Extract the [x, y] coordinate from the center of the cell holding the provided text.  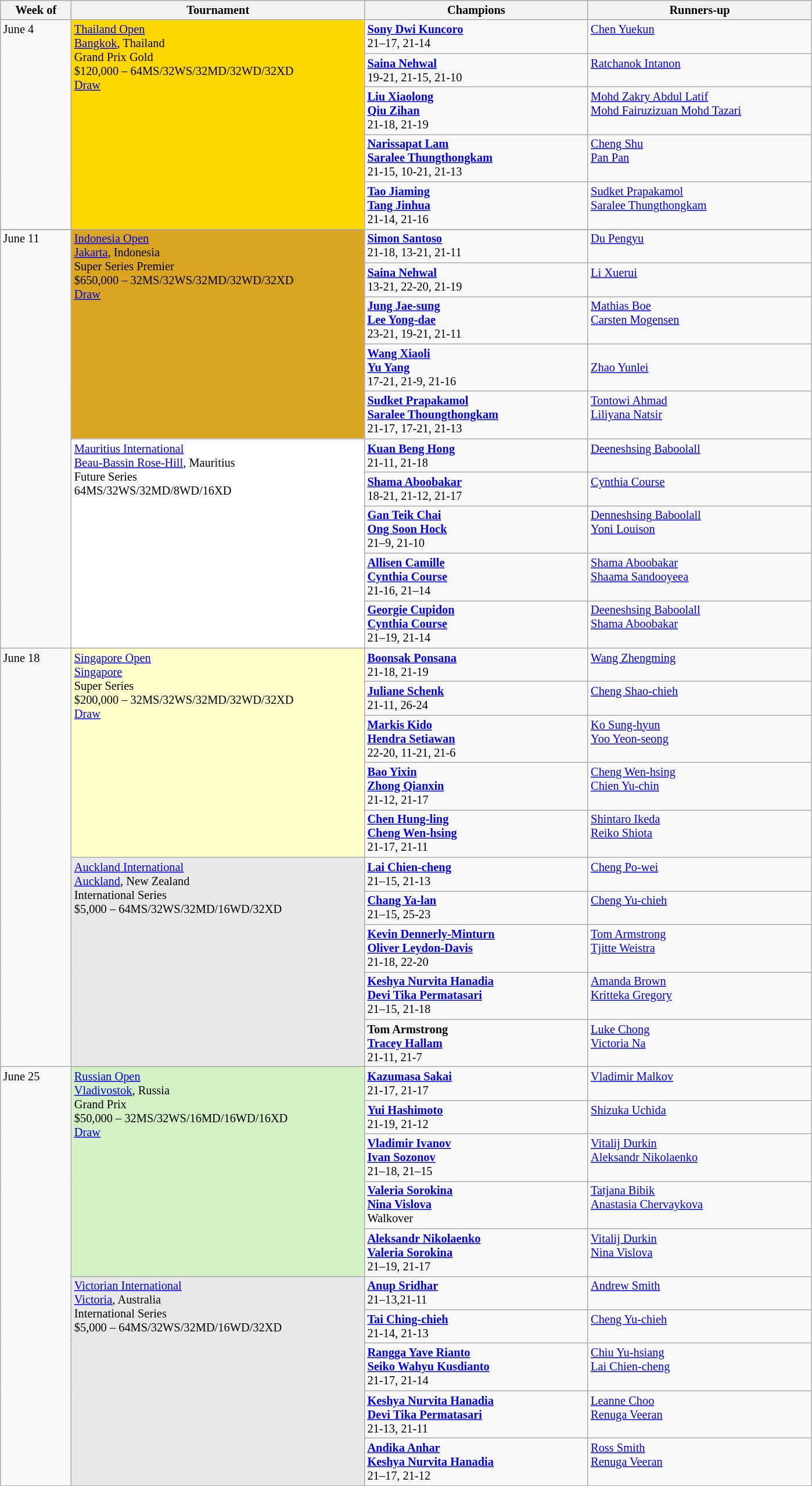
Chen Hung-ling Cheng Wen-hsing21-17, 21-11 [476, 833]
Champions [476, 10]
Wang Zhengming [699, 665]
Indonesia OpenJakarta, IndonesiaSuper Series Premier$650,000 – 32MS/32WS/32MD/32WD/32XDDraw [218, 334]
Vladimir Malkov [699, 1083]
Rangga Yave Rianto Seiko Wahyu Kusdianto21-17, 21-14 [476, 1367]
Juliane Schenk21-11, 26-24 [476, 698]
Thailand OpenBangkok, ThailandGrand Prix Gold$120,000 – 64MS/32WS/32MD/32WD/32XDDraw [218, 124]
June 18 [36, 858]
Aleksandr Nikolaenko Valeria Sorokina21–19, 21-17 [476, 1252]
Luke Chong Victoria Na [699, 1043]
Boonsak Ponsana21-18, 21-19 [476, 665]
Kazumasa Sakai21-17, 21-17 [476, 1083]
Saina Nehwal13-21, 22-20, 21-19 [476, 280]
Cheng Po-wei [699, 874]
Kuan Beng Hong21-11, 21-18 [476, 456]
Ratchanok Intanon [699, 70]
Chiu Yu-hsiang Lai Chien-cheng [699, 1367]
Valeria Sorokina Nina VislovaWalkover [476, 1205]
June 4 [36, 124]
Keshya Nurvita Hanadia Devi Tika Permatasari21–15, 21-18 [476, 996]
Mohd Zakry Abdul Latif Mohd Fairuzizuan Mohd Tazari [699, 110]
Wang Xiaoli Yu Yang17-21, 21-9, 21-16 [476, 367]
Shizuka Uchida [699, 1117]
Tao Jiaming Tang Jinhua21-14, 21-16 [476, 206]
Andika Anhar Keshya Nurvita Hanadia21–17, 21-12 [476, 1462]
Vladimir Ivanov Ivan Sozonov21–18, 21–15 [476, 1158]
Cheng Wen-hsing Chien Yu-chin [699, 786]
Week of [36, 10]
Tom Armstrong Tracey Hallam21-11, 21-7 [476, 1043]
Ko Sung-hyun Yoo Yeon-seong [699, 739]
Tai Ching-chieh21-14, 21-13 [476, 1326]
Shintaro Ikeda Reiko Shiota [699, 833]
Georgie Cupidon Cynthia Course21–19, 21-14 [476, 624]
Li Xuerui [699, 280]
Saina Nehwal19-21, 21-15, 21-10 [476, 70]
Allisen Camille Cynthia Course21-16, 21–14 [476, 577]
Bao Yixin Zhong Qianxin21-12, 21-17 [476, 786]
Vitalij Durkin Aleksandr Nikolaenko [699, 1158]
Simon Santoso21-18, 13-21, 21-11 [476, 246]
Cheng Shao-chieh [699, 698]
Cheng Shu Pan Pan [699, 158]
Victorian InternationalVictoria, AustraliaInternational Series$5,000 – 64MS/32WS/32MD/16WD/32XD [218, 1381]
Du Pengyu [699, 246]
Mauritius InternationalBeau-Bassin Rose-Hill, MauritiusFuture Series64MS/32WS/32MD/8WD/16XD [218, 543]
Jung Jae-sung Lee Yong-dae23-21, 19-21, 21-11 [476, 320]
Shama Aboobakar18-21, 21-12, 21-17 [476, 489]
Tatjana Bibik Anastasia Chervaykova [699, 1205]
Leanne Choo Renuga Veeran [699, 1415]
Lai Chien-cheng21–15, 21-13 [476, 874]
Vitalij Durkin Nina Vislova [699, 1252]
Runners-up [699, 10]
Tom Armstrong Tjitte Weistra [699, 948]
Anup Sridhar21–13,21-11 [476, 1293]
Gan Teik Chai Ong Soon Hock21–9, 21-10 [476, 529]
Sony Dwi Kuncoro21–17, 21-14 [476, 37]
Shama Aboobakar Shaama Sandooyeea [699, 577]
Deeneshsing Baboolall Shama Aboobakar [699, 624]
Singapore OpenSingaporeSuper Series$200,000 – 32MS/32WS/32MD/32WD/32XDDraw [218, 753]
June 11 [36, 438]
Tournament [218, 10]
Zhao Yunlei [699, 367]
Amanda Brown Kritteka Gregory [699, 996]
Chang Ya-lan21–15, 25-23 [476, 908]
Deeneshsing Baboolall [699, 456]
Sudket Prapakamol Saralee Thoungthongkam21-17, 17-21, 21-13 [476, 415]
Ross Smith Renuga Veeran [699, 1462]
Chen Yuekun [699, 37]
Liu Xiaolong Qiu Zihan21-18, 21-19 [476, 110]
Yui Hashimoto21-19, 21-12 [476, 1117]
Auckland InternationalAuckland, New ZealandInternational Series$5,000 – 64MS/32WS/32MD/16WD/32XD [218, 962]
Kevin Dennerly-Minturn Oliver Leydon-Davis21-18, 22-20 [476, 948]
Cynthia Course [699, 489]
Russian OpenVladivostok, RussiaGrand Prix$50,000 – 32MS/32WS/16MD/16WD/16XDDraw [218, 1171]
Markis Kido Hendra Setiawan22-20, 11-21, 21-6 [476, 739]
Andrew Smith [699, 1293]
Tontowi Ahmad Liliyana Natsir [699, 415]
Mathias Boe Carsten Mogensen [699, 320]
Narissapat Lam Saralee Thungthongkam21-15, 10-21, 21-13 [476, 158]
Keshya Nurvita Hanadia Devi Tika Permatasari21-13, 21-11 [476, 1415]
June 25 [36, 1276]
Denneshsing Baboolall Yoni Louison [699, 529]
Sudket Prapakamol Saralee Thungthongkam [699, 206]
